Locate the cell with the specified text and output its [X, Y] center coordinate. 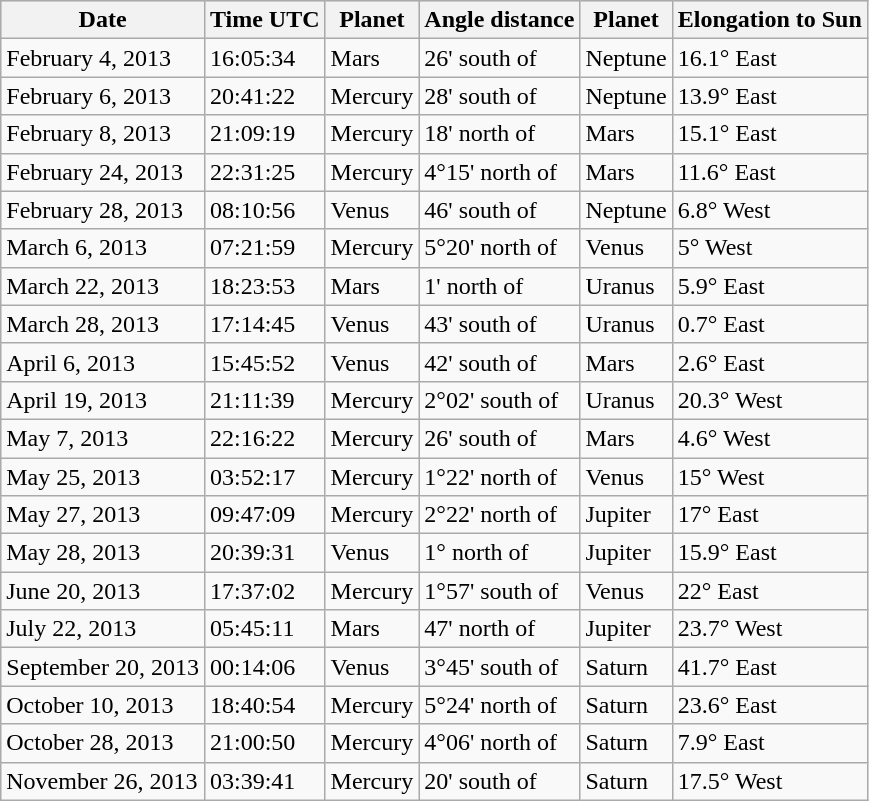
08:10:56 [264, 210]
18:40:54 [264, 705]
March 22, 2013 [103, 286]
4°06' north of [500, 743]
May 25, 2013 [103, 477]
15° West [770, 477]
15.1° East [770, 134]
17:37:02 [264, 591]
Elongation to Sun [770, 20]
43' south of [500, 324]
February 24, 2013 [103, 172]
00:14:06 [264, 667]
1°22' north of [500, 477]
6.8° West [770, 210]
23.6° East [770, 705]
18:23:53 [264, 286]
March 6, 2013 [103, 248]
February 6, 2013 [103, 96]
May 28, 2013 [103, 553]
October 10, 2013 [103, 705]
20.3° West [770, 400]
22:31:25 [264, 172]
5°24' north of [500, 705]
2.6° East [770, 362]
July 22, 2013 [103, 629]
April 6, 2013 [103, 362]
21:09:19 [264, 134]
41.7° East [770, 667]
15:45:52 [264, 362]
05:45:11 [264, 629]
5° West [770, 248]
1° north of [500, 553]
20:39:31 [264, 553]
15.9° East [770, 553]
June 20, 2013 [103, 591]
May 27, 2013 [103, 515]
17.5° West [770, 781]
16.1° East [770, 58]
October 28, 2013 [103, 743]
4.6° West [770, 438]
7.9° East [770, 743]
03:52:17 [264, 477]
1' north of [500, 286]
2°02' south of [500, 400]
20' south of [500, 781]
11.6° East [770, 172]
Angle distance [500, 20]
23.7° West [770, 629]
1°57' south of [500, 591]
20:41:22 [264, 96]
16:05:34 [264, 58]
03:39:41 [264, 781]
February 4, 2013 [103, 58]
September 20, 2013 [103, 667]
21:11:39 [264, 400]
February 28, 2013 [103, 210]
22:16:22 [264, 438]
May 7, 2013 [103, 438]
22° East [770, 591]
17° East [770, 515]
46' south of [500, 210]
28' south of [500, 96]
5°20' north of [500, 248]
Time UTC [264, 20]
November 26, 2013 [103, 781]
5.9° East [770, 286]
09:47:09 [264, 515]
13.9° East [770, 96]
4°15' north of [500, 172]
07:21:59 [264, 248]
21:00:50 [264, 743]
18' north of [500, 134]
March 28, 2013 [103, 324]
April 19, 2013 [103, 400]
2°22' north of [500, 515]
February 8, 2013 [103, 134]
Date [103, 20]
47' north of [500, 629]
17:14:45 [264, 324]
3°45' south of [500, 667]
0.7° East [770, 324]
42' south of [500, 362]
